Output the [X, Y] coordinate of the center of the cell containing the given text.  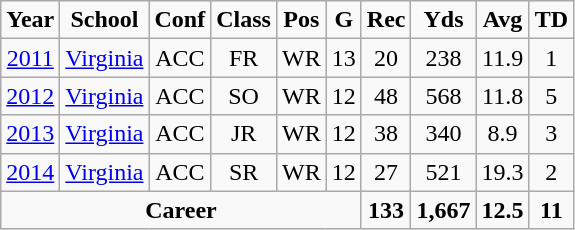
2012 [30, 96]
1 [551, 58]
G [344, 20]
133 [386, 210]
Yds [444, 20]
2 [551, 172]
11 [551, 210]
SR [244, 172]
11.8 [502, 96]
Rec [386, 20]
3 [551, 134]
School [104, 20]
JR [244, 134]
Year [30, 20]
13 [344, 58]
27 [386, 172]
11.9 [502, 58]
568 [444, 96]
2011 [30, 58]
FR [244, 58]
Class [244, 20]
521 [444, 172]
SO [244, 96]
2013 [30, 134]
19.3 [502, 172]
Avg [502, 20]
48 [386, 96]
12.5 [502, 210]
38 [386, 134]
238 [444, 58]
Conf [180, 20]
20 [386, 58]
2014 [30, 172]
Pos [301, 20]
340 [444, 134]
5 [551, 96]
8.9 [502, 134]
TD [551, 20]
Career [182, 210]
1,667 [444, 210]
